Return the [x, y] coordinate for the center point of the cell that contains the specified text.  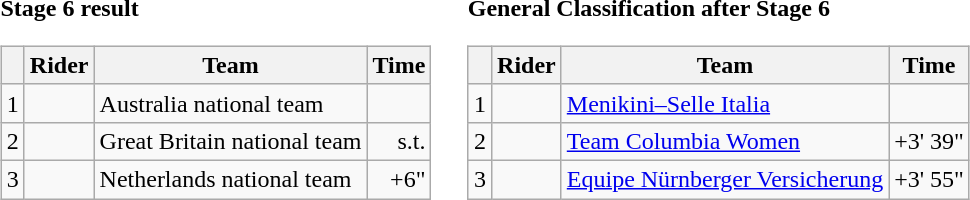
Equipe Nürnberger Versicherung [724, 179]
s.t. [399, 141]
Netherlands national team [230, 179]
Great Britain national team [230, 141]
Australia national team [230, 103]
Team Columbia Women [724, 141]
+6" [399, 179]
+3' 55" [930, 179]
+3' 39" [930, 141]
Menikini–Selle Italia [724, 103]
